Detect which cell encompasses the target text, then output its (x, y) center coordinate. 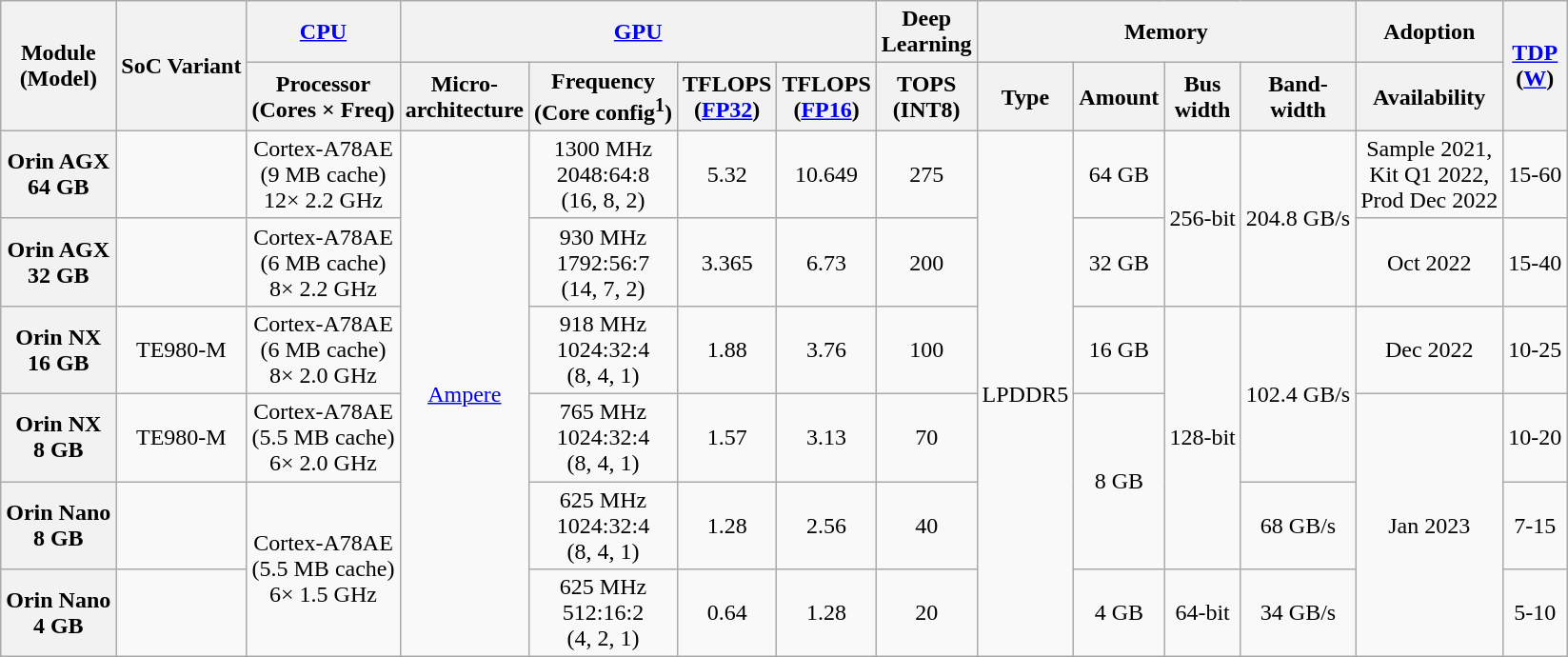
1300 MHz2048:64:8(16, 8, 2) (604, 174)
70 (926, 438)
Buswidth (1202, 97)
Cortex-A78AE(5.5 MB cache)6× 1.5 GHz (324, 569)
Orin AGX 32 GB (59, 262)
TFLOPS(FP16) (826, 97)
Sample 2021, Kit Q1 2022, Prod Dec 2022 (1430, 174)
Amount (1120, 97)
256-bit (1202, 218)
10-20 (1535, 438)
CPU (324, 32)
Oct 2022 (1430, 262)
3.365 (726, 262)
275 (926, 174)
3.76 (826, 349)
Type (1025, 97)
15-40 (1535, 262)
Orin Nano 4 GB (59, 613)
TOPS(INT8) (926, 97)
Cortex-A78AE(6 MB cache)8× 2.2 GHz (324, 262)
930 MHz1792:56:7(14, 7, 2) (604, 262)
200 (926, 262)
TDP (W) (1535, 67)
204.8 GB/s (1298, 218)
SoC Variant (181, 67)
10.649 (826, 174)
Availability (1430, 97)
8 GB (1120, 482)
6.73 (826, 262)
64 GB (1120, 174)
625 MHz512:16:2(4, 2, 1) (604, 613)
LPDDR5 (1025, 393)
Ampere (465, 393)
Jan 2023 (1430, 526)
765 MHz1024:32:4(8, 4, 1) (604, 438)
Adoption (1430, 32)
Frequency(Core config1) (604, 97)
40 (926, 526)
2.56 (826, 526)
GPU (638, 32)
TFLOPS(FP32) (726, 97)
5-10 (1535, 613)
1.57 (726, 438)
Orin AGX 64 GB (59, 174)
5.32 (726, 174)
15-60 (1535, 174)
Processor(Cores × Freq) (324, 97)
Memory (1166, 32)
Cortex-A78AE(9 MB cache)12× 2.2 GHz (324, 174)
10-25 (1535, 349)
32 GB (1120, 262)
625 MHz1024:32:4(8, 4, 1) (604, 526)
16 GB (1120, 349)
0.64 (726, 613)
Orin Nano 8 GB (59, 526)
20 (926, 613)
Module(Model) (59, 67)
Band-width (1298, 97)
918 MHz1024:32:4(8, 4, 1) (604, 349)
Dec 2022 (1430, 349)
3.13 (826, 438)
Cortex-A78AE(6 MB cache)8× 2.0 GHz (324, 349)
Micro-architecture (465, 97)
100 (926, 349)
1.88 (726, 349)
Orin NX 16 GB (59, 349)
DeepLearning (926, 32)
Orin NX 8 GB (59, 438)
64-bit (1202, 613)
7-15 (1535, 526)
128-bit (1202, 437)
34 GB/s (1298, 613)
68 GB/s (1298, 526)
102.4 GB/s (1298, 393)
Cortex-A78AE(5.5 MB cache)6× 2.0 GHz (324, 438)
4 GB (1120, 613)
